Extract the (X, Y) coordinate from the center of the cell holding the provided text.  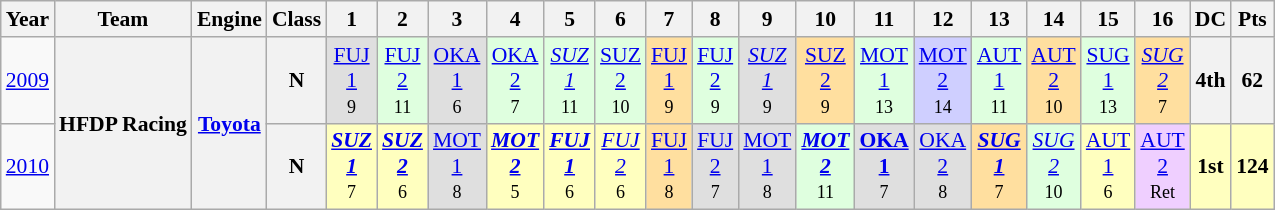
MOT25 (515, 166)
AUT111 (999, 80)
AUT16 (1108, 166)
SUZ26 (402, 166)
Engine (230, 19)
2 (402, 19)
6 (620, 19)
OKA28 (943, 166)
13 (999, 19)
14 (1053, 19)
OKA16 (457, 80)
11 (884, 19)
8 (715, 19)
FUJ211 (402, 80)
Team (123, 19)
FUJ16 (570, 166)
9 (767, 19)
AUT2Ret (1162, 166)
4th (1210, 80)
FUJ29 (715, 80)
SUG17 (999, 166)
OKA17 (884, 166)
FUJ26 (620, 166)
SUZ19 (767, 80)
2009 (28, 80)
SUG27 (1162, 80)
SUZ210 (620, 80)
FUJ18 (669, 166)
2010 (28, 166)
12 (943, 19)
10 (825, 19)
HFDP Racing (123, 124)
7 (669, 19)
62 (1252, 80)
FUJ27 (715, 166)
OKA27 (515, 80)
1st (1210, 166)
SUG113 (1108, 80)
15 (1108, 19)
SUZ29 (825, 80)
SUG210 (1053, 166)
MOT113 (884, 80)
124 (1252, 166)
Toyota (230, 124)
MOT214 (943, 80)
Year (28, 19)
SUZ111 (570, 80)
DC (1210, 19)
Class (296, 19)
16 (1162, 19)
SUZ17 (352, 166)
5 (570, 19)
AUT210 (1053, 80)
MOT211 (825, 166)
4 (515, 19)
Pts (1252, 19)
1 (352, 19)
3 (457, 19)
